Provide the [x, y] coordinate of the cell's center where the given text is located.  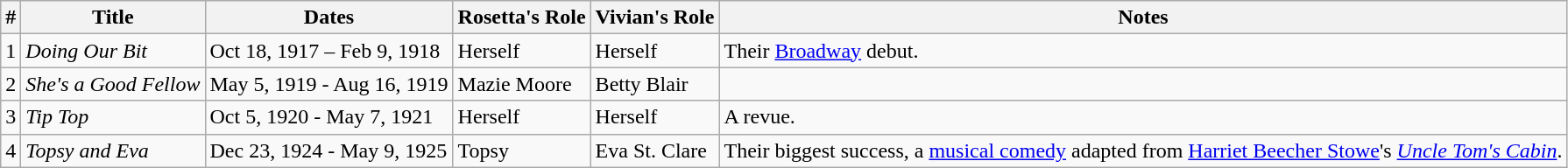
Mazie Moore [522, 84]
Topsy and Eva [113, 150]
She's a Good Fellow [113, 84]
A revue. [1143, 117]
Notes [1143, 17]
Betty Blair [655, 84]
Vivian's Role [655, 17]
Their biggest success, a musical comedy adapted from Harriet Beecher Stowe's Uncle Tom's Cabin. [1143, 150]
3 [11, 117]
Rosetta's Role [522, 17]
4 [11, 150]
Doing Our Bit [113, 51]
Tip Top [113, 117]
Oct 5, 1920 - May 7, 1921 [329, 117]
Topsy [522, 150]
Oct 18, 1917 – Feb 9, 1918 [329, 51]
Dates [329, 17]
# [11, 17]
Eva St. Clare [655, 150]
Their Broadway debut. [1143, 51]
Title [113, 17]
2 [11, 84]
1 [11, 51]
Dec 23, 1924 - May 9, 1925 [329, 150]
May 5, 1919 - Aug 16, 1919 [329, 84]
